Locate the cell with the specified text and output its (X, Y) center coordinate. 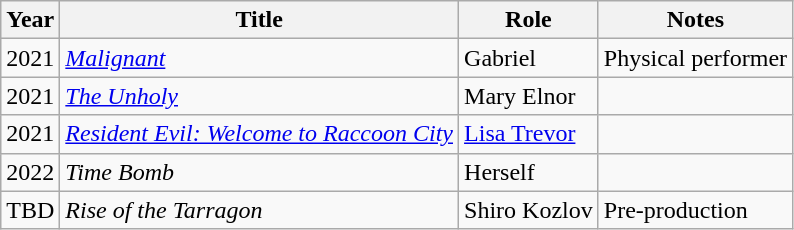
Herself (529, 172)
TBD (30, 210)
Role (529, 20)
Malignant (260, 58)
The Unholy (260, 96)
Year (30, 20)
Shiro Kozlov (529, 210)
Physical performer (695, 58)
Pre-production (695, 210)
Rise of the Tarragon (260, 210)
Mary Elnor (529, 96)
Resident Evil: Welcome to Raccoon City (260, 134)
Time Bomb (260, 172)
Gabriel (529, 58)
Lisa Trevor (529, 134)
Title (260, 20)
2022 (30, 172)
Notes (695, 20)
